Search for the cell housing the specified text and yield its (X, Y) center coordinate. 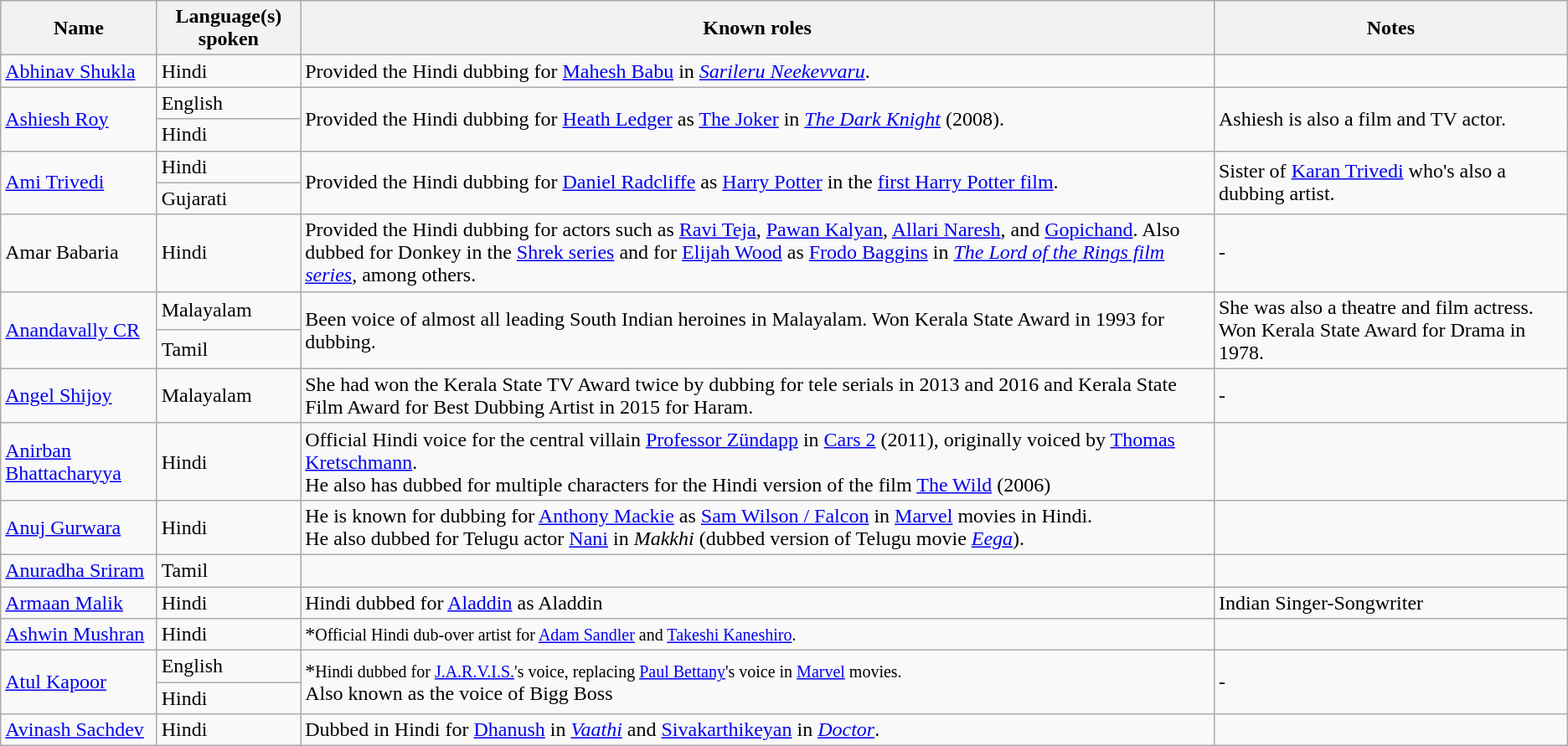
Gujarati (229, 198)
Been voice of almost all leading South Indian heroines in Malayalam. Won Kerala State Award in 1993 for dubbing. (757, 330)
Dubbed in Hindi for Dhanush in Vaathi and Sivakarthikeyan in Doctor. (757, 730)
Language(s) spoken (229, 28)
Avinash Sachdev (79, 730)
She was also a theatre and film actress. Won Kerala State Award for Drama in 1978. (1390, 330)
Provided the Hindi dubbing for Daniel Radcliffe as Harry Potter in the first Harry Potter film. (757, 183)
Anuradha Sriram (79, 570)
Hindi dubbed for Aladdin as Aladdin (757, 602)
Notes (1390, 28)
Provided the Hindi dubbing for Mahesh Babu in Sarileru Neekevvaru. (757, 71)
Sister of Karan Trivedi who's also a dubbing artist. (1390, 183)
Anirban Bhattacharyya (79, 461)
Anuj Gurwara (79, 527)
Known roles (757, 28)
Atul Kapoor (79, 682)
Amar Babaria (79, 253)
Anandavally CR (79, 330)
Ashwin Mushran (79, 635)
Name (79, 28)
Abhinav Shukla (79, 71)
Armaan Malik (79, 602)
Ashiesh is also a film and TV actor. (1390, 119)
Ami Trivedi (79, 183)
Angel Shijoy (79, 395)
Indian Singer-Songwriter (1390, 602)
*Hindi dubbed for J.A.R.V.I.S.'s voice, replacing Paul Bettany's voice in Marvel movies.Also known as the voice of Bigg Boss (757, 682)
*Official Hindi dub-over artist for Adam Sandler and Takeshi Kaneshiro. (757, 635)
Provided the Hindi dubbing for Heath Ledger as The Joker in The Dark Knight (2008). (757, 119)
Ashiesh Roy (79, 119)
